Search for the cell housing the specified text and yield its [x, y] center coordinate. 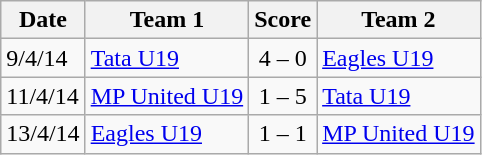
11/4/14 [43, 96]
Date [43, 20]
Score [283, 20]
Team 2 [399, 20]
4 – 0 [283, 58]
Team 1 [167, 20]
13/4/14 [43, 134]
9/4/14 [43, 58]
1 – 1 [283, 134]
1 – 5 [283, 96]
